From the cell containing the given text, extract its center point as [X, Y] coordinate. 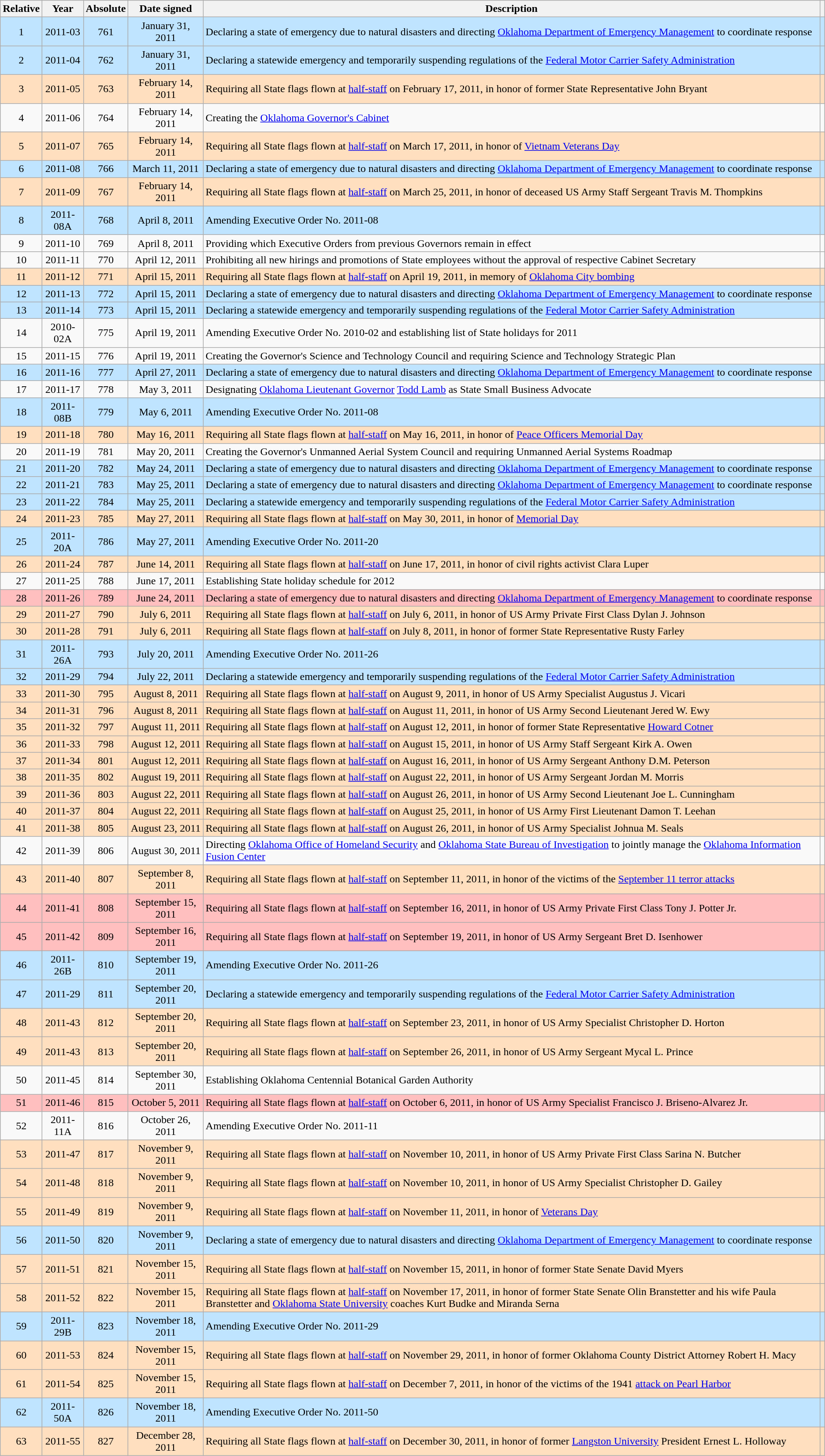
44 [21, 907]
Creating the Governor's Unmanned Aerial System Council and requiring Unmanned Aerial Systems Roadmap [511, 452]
788 [106, 581]
December 28, 2011 [166, 1441]
2011-26A [63, 654]
2011-11A [63, 1125]
784 [106, 502]
2011-03 [63, 32]
797 [106, 727]
2011-48 [63, 1183]
2011-16 [63, 373]
763 [106, 89]
818 [106, 1183]
2011-22 [63, 502]
2011-28 [63, 631]
817 [106, 1154]
6 [21, 169]
778 [106, 389]
794 [106, 677]
13 [21, 310]
63 [21, 1441]
4 [21, 117]
22 [21, 485]
19 [21, 435]
771 [106, 276]
2011-26 [63, 597]
46 [21, 966]
2011-55 [63, 1441]
Requiring all State flags flown at half-staff on September 11, 2011, in honor of the victims of the September 11 terror attacks [511, 879]
2011-19 [63, 452]
Requiring all State flags flown at half-staff on September 26, 2011, in honor of US Army Sergeant Mycal L. Prince [511, 1051]
765 [106, 146]
775 [106, 333]
62 [21, 1413]
Requiring all State flags flown at half-staff on August 15, 2011, in honor of US Army Staff Sergeant Kirk A. Owen [511, 744]
787 [106, 564]
825 [106, 1384]
39 [21, 794]
September 30, 2011 [166, 1080]
54 [21, 1183]
Relative [21, 9]
808 [106, 907]
20 [21, 452]
2011-38 [63, 828]
September 16, 2011 [166, 937]
Date signed [166, 9]
33 [21, 694]
2011-47 [63, 1154]
783 [106, 485]
28 [21, 597]
Requiring all State flags flown at half-staff on August 11, 2011, in honor of US Army Second Lieutenant Jered W. Ewy [511, 710]
2011-23 [63, 519]
809 [106, 937]
805 [106, 828]
768 [106, 220]
761 [106, 32]
2011-12 [63, 276]
2011-53 [63, 1355]
2011-05 [63, 89]
2011-52 [63, 1297]
2011-08 [63, 169]
2011-39 [63, 850]
802 [106, 777]
826 [106, 1413]
Requiring all State flags flown at half-staff on June 17, 2011, in honor of civil rights activist Clara Luper [511, 564]
49 [21, 1051]
Requiring all State flags flown at half-staff on September 16, 2011, in honor of US Army Private First Class Tony J. Potter Jr. [511, 907]
801 [106, 761]
37 [21, 761]
2011-37 [63, 811]
2011-13 [63, 293]
50 [21, 1080]
Establishing Oklahoma Centennial Botanical Garden Authority [511, 1080]
781 [106, 452]
51 [21, 1103]
Establishing State holiday schedule for 2012 [511, 581]
804 [106, 811]
Requiring all State flags flown at half-staff on April 19, 2011, in memory of Oklahoma City bombing [511, 276]
806 [106, 850]
2011-20A [63, 541]
2011-17 [63, 389]
61 [21, 1384]
Year [63, 9]
Absolute [106, 9]
820 [106, 1240]
2011-50A [63, 1413]
2011-32 [63, 727]
Requiring all State flags flown at half-staff on August 26, 2011, in honor of US Army Specialist Johnua M. Seals [511, 828]
14 [21, 333]
815 [106, 1103]
762 [106, 60]
June 17, 2011 [166, 581]
Requiring all State flags flown at half-staff on August 12, 2011, in honor of former State Representative Howard Cotner [511, 727]
2011-42 [63, 937]
2011-06 [63, 117]
822 [106, 1297]
Requiring all State flags flown at half-staff on July 8, 2011, in honor of former State Representative Rusty Farley [511, 631]
2011-11 [63, 260]
25 [21, 541]
819 [106, 1212]
May 6, 2011 [166, 412]
766 [106, 169]
2011-09 [63, 191]
789 [106, 597]
Requiring all State flags flown at half-staff on November 15, 2011, in honor of former State Senate David Myers [511, 1269]
2011-14 [63, 310]
52 [21, 1125]
2011-45 [63, 1080]
Requiring all State flags flown at half-staff on September 19, 2011, in honor of US Army Sergeant Bret D. Isenhower [511, 937]
2011-24 [63, 564]
2011-35 [63, 777]
10 [21, 260]
Requiring all State flags flown at half-staff on February 17, 2011, in honor of former State Representative John Bryant [511, 89]
53 [21, 1154]
16 [21, 373]
43 [21, 879]
36 [21, 744]
21 [21, 468]
2011-40 [63, 879]
60 [21, 1355]
2011-07 [63, 146]
Designating Oklahoma Lieutenant Governor Todd Lamb as State Small Business Advocate [511, 389]
July 20, 2011 [166, 654]
2 [21, 60]
764 [106, 117]
776 [106, 356]
23 [21, 502]
793 [106, 654]
773 [106, 310]
2011-25 [63, 581]
811 [106, 994]
Amending Executive Order No. 2011-50 [511, 1413]
Requiring all State flags flown at half-staff on March 25, 2011, in honor of deceased US Army Staff Sergeant Travis M. Thompkins [511, 191]
Requiring all State flags flown at half-staff on November 10, 2011, in honor of US Army Specialist Christopher D. Gailey [511, 1183]
June 24, 2011 [166, 597]
813 [106, 1051]
May 3, 2011 [166, 389]
41 [21, 828]
2011-29B [63, 1326]
816 [106, 1125]
18 [21, 412]
767 [106, 191]
September 19, 2011 [166, 966]
42 [21, 850]
Requiring all State flags flown at half-staff on August 9, 2011, in honor of US Army Specialist Augustus J. Vicari [511, 694]
55 [21, 1212]
2011-27 [63, 615]
August 19, 2011 [166, 777]
9 [21, 243]
17 [21, 389]
769 [106, 243]
October 5, 2011 [166, 1103]
821 [106, 1269]
July 22, 2011 [166, 677]
2011-30 [63, 694]
58 [21, 1297]
810 [106, 966]
2011-33 [63, 744]
Providing which Executive Orders from previous Governors remain in effect [511, 243]
45 [21, 937]
8 [21, 220]
786 [106, 541]
Requiring all State flags flown at half-staff on November 10, 2011, in honor of US Army Private First Class Sarina N. Butcher [511, 1154]
Amending Executive Order No. 2011-29 [511, 1326]
795 [106, 694]
30 [21, 631]
803 [106, 794]
796 [106, 710]
798 [106, 744]
Requiring all State flags flown at half-staff on September 23, 2011, in honor of US Army Specialist Christopher D. Horton [511, 1023]
2011-18 [63, 435]
June 14, 2011 [166, 564]
782 [106, 468]
2011-31 [63, 710]
August 30, 2011 [166, 850]
2011-20 [63, 468]
2011-08B [63, 412]
Requiring all State flags flown at half-staff on August 16, 2011, in honor of US Army Sergeant Anthony D.M. Peterson [511, 761]
3 [21, 89]
31 [21, 654]
32 [21, 677]
779 [106, 412]
812 [106, 1023]
Creating the Oklahoma Governor's Cabinet [511, 117]
April 27, 2011 [166, 373]
2011-34 [63, 761]
Requiring all State flags flown at half-staff on July 6, 2011, in honor of US Army Private First Class Dylan J. Johnson [511, 615]
2011-15 [63, 356]
March 11, 2011 [166, 169]
780 [106, 435]
Requiring all State flags flown at half-staff on December 30, 2011, in honor of former Langston University President Ernest L. Holloway [511, 1441]
2011-51 [63, 1269]
59 [21, 1326]
824 [106, 1355]
12 [21, 293]
15 [21, 356]
29 [21, 615]
2011-04 [63, 60]
35 [21, 727]
2011-10 [63, 243]
47 [21, 994]
2011-41 [63, 907]
Amending Executive Order No. 2011-20 [511, 541]
Requiring all State flags flown at half-staff on March 17, 2011, in honor of Vietnam Veterans Day [511, 146]
August 23, 2011 [166, 828]
2011-46 [63, 1103]
Directing Oklahoma Office of Homeland Security and Oklahoma State Bureau of Investigation to jointly manage the Oklahoma Information Fusion Center [511, 850]
Requiring all State flags flown at half-staff on December 7, 2011, in honor of the victims of the 1941 attack on Pearl Harbor [511, 1384]
26 [21, 564]
September 15, 2011 [166, 907]
Requiring all State flags flown at half-staff on May 30, 2011, in honor of Memorial Day [511, 519]
Amending Executive Order No. 2010-02 and establishing list of State holidays for 2011 [511, 333]
34 [21, 710]
Requiring all State flags flown at half-staff on October 6, 2011, in honor of US Army Specialist Francisco J. Briseno-Alvarez Jr. [511, 1103]
790 [106, 615]
56 [21, 1240]
2011-54 [63, 1384]
Requiring all State flags flown at half-staff on August 26, 2011, in honor of US Army Second Lieutenant Joe L. Cunningham [511, 794]
2011-21 [63, 485]
785 [106, 519]
Requiring all State flags flown at half-staff on November 11, 2011, in honor of Veterans Day [511, 1212]
57 [21, 1269]
October 26, 2011 [166, 1125]
791 [106, 631]
2011-36 [63, 794]
May 16, 2011 [166, 435]
Requiring all State flags flown at half-staff on August 22, 2011, in honor of US Army Sergeant Jordan M. Morris [511, 777]
May 24, 2011 [166, 468]
Requiring all State flags flown at half-staff on August 25, 2011, in honor of US Army First Lieutenant Damon T. Leehan [511, 811]
38 [21, 777]
August 11, 2011 [166, 727]
2010-02A [63, 333]
24 [21, 519]
September 8, 2011 [166, 879]
Requiring all State flags flown at half-staff on May 16, 2011, in honor of Peace Officers Memorial Day [511, 435]
777 [106, 373]
May 20, 2011 [166, 452]
827 [106, 1441]
1 [21, 32]
11 [21, 276]
Requiring all State flags flown at half-staff on November 29, 2011, in honor of former Oklahoma County District Attorney Robert H. Macy [511, 1355]
2011-50 [63, 1240]
April 12, 2011 [166, 260]
2011-49 [63, 1212]
2011-08A [63, 220]
772 [106, 293]
Prohibiting all new hirings and promotions of State employees without the approval of respective Cabinet Secretary [511, 260]
Description [511, 9]
807 [106, 879]
48 [21, 1023]
2011-26B [63, 966]
27 [21, 581]
Creating the Governor's Science and Technology Council and requiring Science and Technology Strategic Plan [511, 356]
5 [21, 146]
40 [21, 811]
823 [106, 1326]
Amending Executive Order No. 2011-11 [511, 1125]
814 [106, 1080]
7 [21, 191]
770 [106, 260]
